Find where the given text appears and provide that cell's center as (x, y) coordinate. 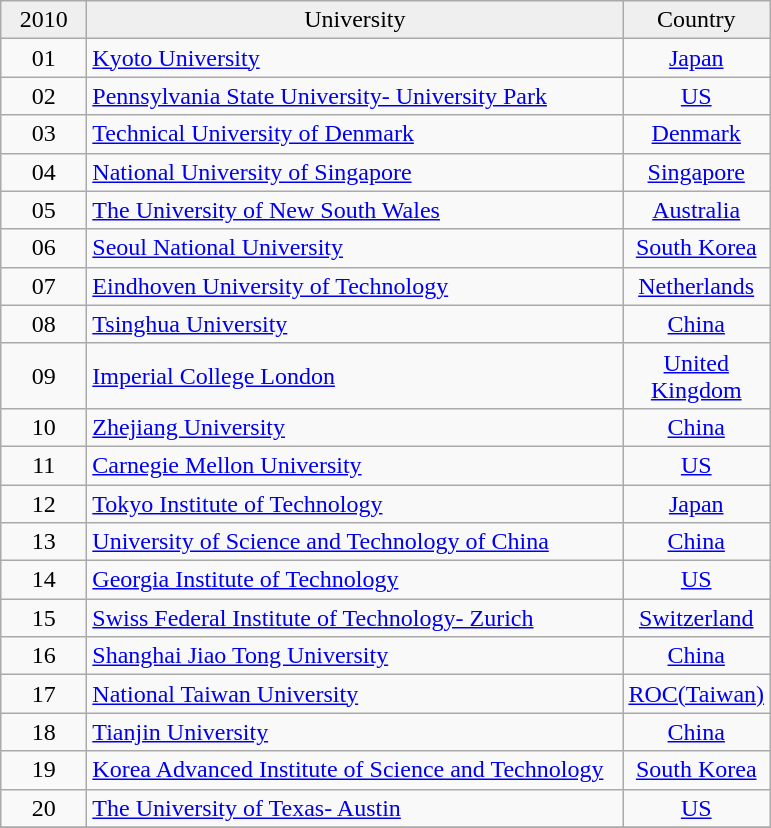
07 (44, 286)
Denmark (696, 134)
Swiss Federal Institute of Technology- Zurich (355, 618)
06 (44, 248)
Tsinghua University (355, 324)
08 (44, 324)
17 (44, 694)
02 (44, 96)
Kyoto University (355, 58)
11 (44, 465)
01 (44, 58)
Australia (696, 210)
Imperial College London (355, 376)
Technical University of Denmark (355, 134)
16 (44, 656)
18 (44, 732)
National Taiwan University (355, 694)
20 (44, 808)
Seoul National University (355, 248)
10 (44, 427)
Carnegie Mellon University (355, 465)
National University of Singapore (355, 172)
The University of Texas- Austin (355, 808)
Switzerland (696, 618)
09 (44, 376)
Georgia Institute of Technology (355, 580)
13 (44, 542)
Tokyo Institute of Technology (355, 503)
2010 (44, 20)
15 (44, 618)
12 (44, 503)
Eindhoven University of Technology (355, 286)
03 (44, 134)
Zhejiang University (355, 427)
University of Science and Technology of China (355, 542)
Singapore (696, 172)
Korea Advanced Institute of Science and Technology (355, 770)
Netherlands (696, 286)
19 (44, 770)
Pennsylvania State University- University Park (355, 96)
The University of New South Wales (355, 210)
United Kingdom (696, 376)
Shanghai Jiao Tong University (355, 656)
University (355, 20)
Tianjin University (355, 732)
05 (44, 210)
ROC(Taiwan) (696, 694)
Country (696, 20)
04 (44, 172)
14 (44, 580)
